Return [X, Y] of the center of cell containing provided text 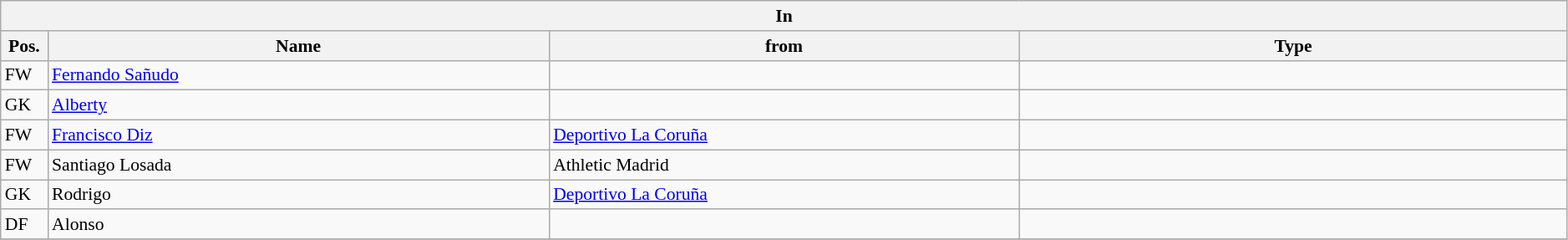
Rodrigo [298, 195]
Pos. [24, 46]
Name [298, 46]
Type [1293, 46]
Santiago Losada [298, 165]
Alberty [298, 105]
DF [24, 225]
from [784, 46]
In [784, 16]
Fernando Sañudo [298, 75]
Francisco Diz [298, 135]
Athletic Madrid [784, 165]
Alonso [298, 225]
